Search for the cell housing the specified text and yield its (X, Y) center coordinate. 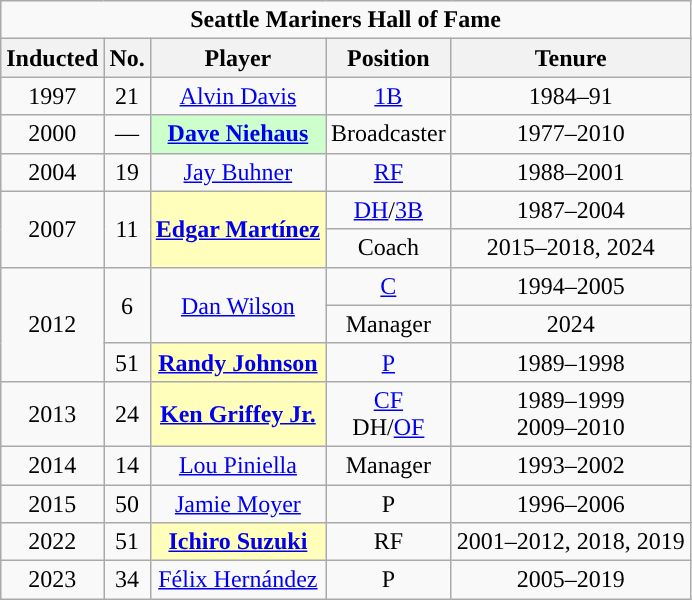
Ken Griffey Jr. (238, 414)
19 (127, 172)
Félix Hernández (238, 580)
Tenure (570, 58)
No. (127, 58)
1988–2001 (570, 172)
1B (389, 96)
Ichiro Suzuki (238, 542)
2015–2018, 2024 (570, 248)
1989–1998 (570, 362)
Dan Wilson (238, 305)
2000 (52, 134)
Inducted (52, 58)
Randy Johnson (238, 362)
24 (127, 414)
Coach (389, 248)
11 (127, 229)
2001–2012, 2018, 2019 (570, 542)
2012 (52, 324)
— (127, 134)
6 (127, 305)
Edgar Martínez (238, 229)
Seattle Mariners Hall of Fame (346, 20)
1987–2004 (570, 210)
CFDH/OF (389, 414)
2004 (52, 172)
2022 (52, 542)
2015 (52, 503)
1996–2006 (570, 503)
1989–19992009–2010 (570, 414)
2007 (52, 229)
DH/3B (389, 210)
Broadcaster (389, 134)
Position (389, 58)
2005–2019 (570, 580)
Player (238, 58)
34 (127, 580)
Alvin Davis (238, 96)
2014 (52, 465)
1984–91 (570, 96)
2013 (52, 414)
Lou Piniella (238, 465)
1993–2002 (570, 465)
2023 (52, 580)
1994–2005 (570, 286)
Jamie Moyer (238, 503)
C (389, 286)
1997 (52, 96)
Jay Buhner (238, 172)
21 (127, 96)
Dave Niehaus (238, 134)
50 (127, 503)
2024 (570, 324)
14 (127, 465)
1977–2010 (570, 134)
